Detect which cell encompasses the target text, then output its [X, Y] center coordinate. 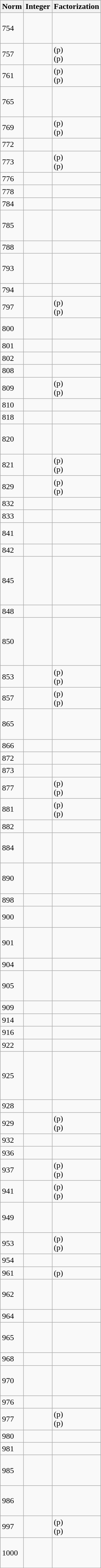
929 [12, 1123]
800 [12, 329]
853 [12, 677]
802 [12, 358]
901 [12, 943]
977 [12, 1419]
785 [12, 225]
1000 [12, 1552]
866 [12, 745]
865 [12, 724]
841 [12, 533]
Norm [12, 7]
820 [12, 439]
976 [12, 1402]
872 [12, 758]
845 [12, 581]
890 [12, 878]
765 [12, 102]
850 [12, 642]
882 [12, 826]
808 [12, 371]
810 [12, 405]
821 [12, 465]
953 [12, 1244]
916 [12, 1033]
905 [12, 986]
(p) [77, 1273]
842 [12, 550]
Integer [38, 7]
968 [12, 1359]
986 [12, 1501]
757 [12, 54]
932 [12, 1140]
949 [12, 1217]
985 [12, 1470]
773 [12, 161]
937 [12, 1169]
884 [12, 848]
829 [12, 486]
962 [12, 1294]
970 [12, 1380]
Factorization [77, 7]
881 [12, 809]
818 [12, 417]
904 [12, 964]
936 [12, 1153]
954 [12, 1260]
980 [12, 1436]
941 [12, 1191]
848 [12, 611]
964 [12, 1316]
776 [12, 179]
832 [12, 503]
909 [12, 1007]
754 [12, 28]
788 [12, 247]
900 [12, 917]
922 [12, 1045]
965 [12, 1337]
833 [12, 516]
873 [12, 771]
997 [12, 1527]
801 [12, 346]
797 [12, 307]
857 [12, 698]
761 [12, 75]
981 [12, 1449]
928 [12, 1106]
809 [12, 388]
784 [12, 204]
961 [12, 1273]
877 [12, 788]
793 [12, 269]
925 [12, 1076]
914 [12, 1020]
898 [12, 900]
778 [12, 191]
772 [12, 145]
794 [12, 290]
769 [12, 128]
